Pinpoint the cell where the given text exists, returning its (X, Y) midpoint coordinate. 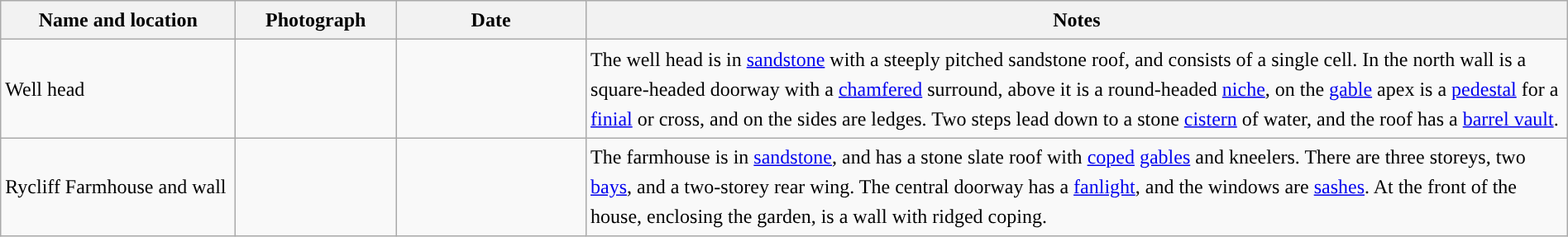
Name and location (118, 20)
Rycliff Farmhouse and wall (118, 187)
Well head (118, 89)
Notes (1077, 20)
Date (491, 20)
Photograph (316, 20)
